Extract the [X, Y] coordinate from the center of the cell holding the provided text.  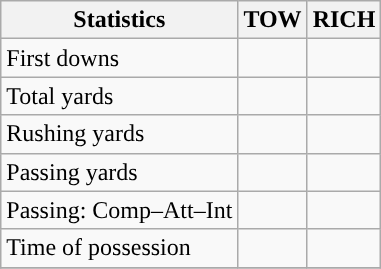
RICH [344, 20]
Rushing yards [120, 134]
Passing: Comp–Att–Int [120, 210]
Passing yards [120, 172]
Total yards [120, 96]
TOW [272, 20]
First downs [120, 58]
Time of possession [120, 248]
Statistics [120, 20]
